For the text-containing cell, return its midpoint in [x, y] coordinate format. 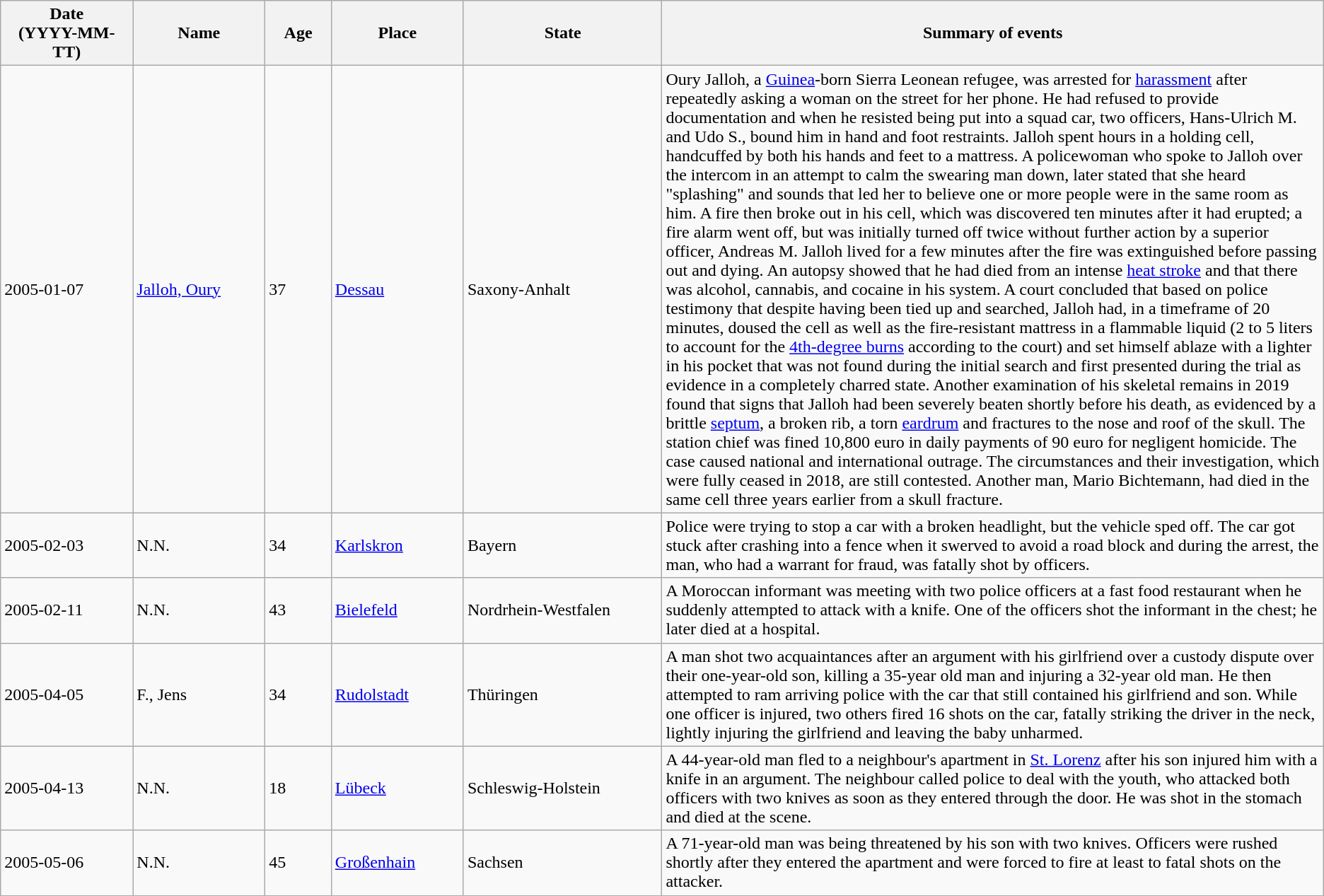
Bayern [563, 545]
Jalloh, Oury [199, 289]
Nordrhein-Westfalen [563, 610]
Lübeck [397, 788]
Sachsen [563, 863]
2005-04-13 [66, 788]
Saxony-Anhalt [563, 289]
Summary of events [993, 33]
Date(YYYY-MM-TT) [66, 33]
Age [298, 33]
F., Jens [199, 694]
Rudolstadt [397, 694]
43 [298, 610]
Schleswig-Holstein [563, 788]
Thüringen [563, 694]
Karlskron [397, 545]
2005-02-03 [66, 545]
2005-02-11 [66, 610]
Dessau [397, 289]
Bielefeld [397, 610]
State [563, 33]
2005-04-05 [66, 694]
Name [199, 33]
2005-01-07 [66, 289]
Place [397, 33]
2005-05-06 [66, 863]
Großenhain [397, 863]
45 [298, 863]
18 [298, 788]
37 [298, 289]
